Locate the cell with the specified text and output its (X, Y) center coordinate. 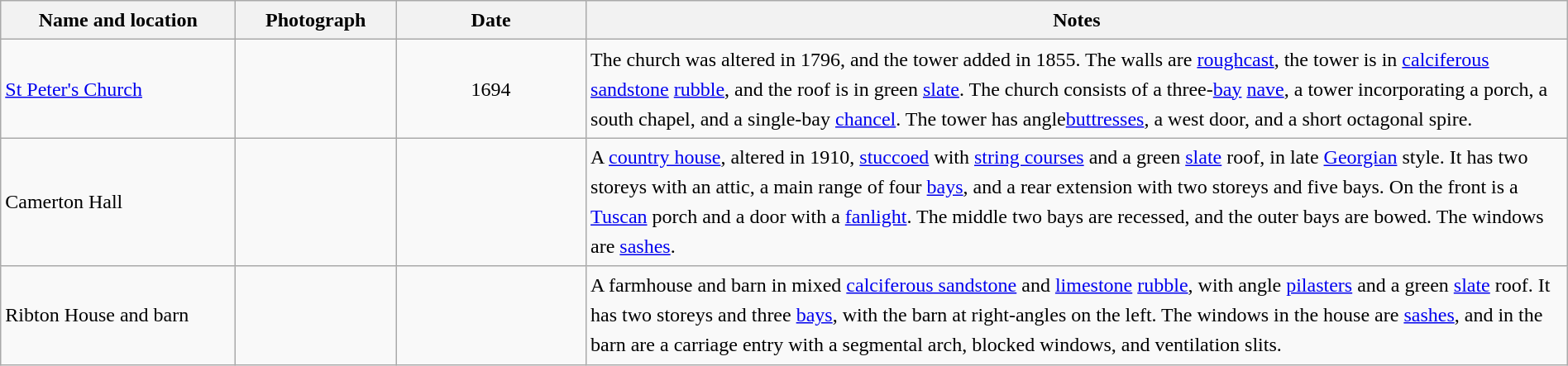
St Peter's Church (118, 89)
Ribton House and barn (118, 316)
Camerton Hall (118, 202)
1694 (491, 89)
Photograph (316, 20)
Notes (1077, 20)
Date (491, 20)
Name and location (118, 20)
